Find where the given text appears and provide that cell's center as [x, y] coordinate. 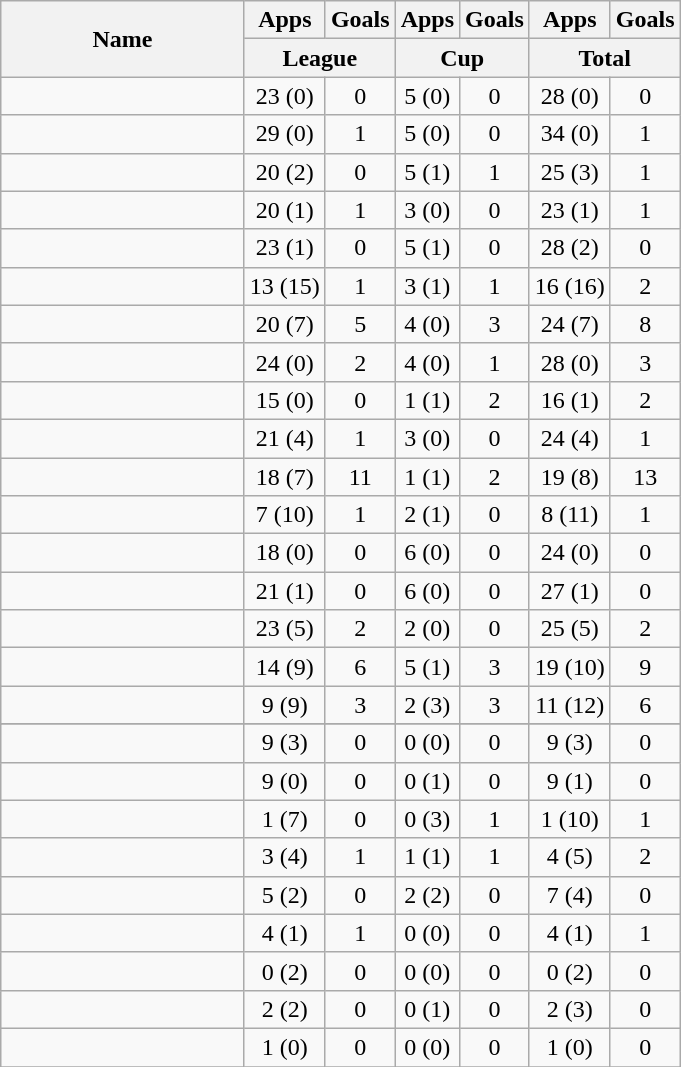
9 [645, 667]
24 (4) [570, 438]
9 (1) [570, 781]
7 (4) [570, 895]
League [320, 58]
5 (2) [284, 895]
Name [123, 39]
2 (0) [427, 629]
1 (7) [284, 819]
9 (0) [284, 781]
11 (12) [570, 705]
34 (0) [570, 134]
11 [360, 477]
9 (9) [284, 705]
21 (4) [284, 438]
8 (11) [570, 515]
28 (2) [570, 248]
16 (1) [570, 400]
21 (1) [284, 591]
24 (7) [570, 324]
25 (3) [570, 172]
23 (0) [284, 96]
19 (10) [570, 667]
23 (5) [284, 629]
25 (5) [570, 629]
16 (16) [570, 286]
Total [604, 58]
3 (4) [284, 857]
20 (7) [284, 324]
29 (0) [284, 134]
14 (9) [284, 667]
4 (5) [570, 857]
7 (10) [284, 515]
5 [360, 324]
3 (1) [427, 286]
1 (10) [570, 819]
27 (1) [570, 591]
8 [645, 324]
2 (1) [427, 515]
18 (7) [284, 477]
18 (0) [284, 553]
15 (0) [284, 400]
13 [645, 477]
Cup [462, 58]
20 (1) [284, 210]
20 (2) [284, 172]
19 (8) [570, 477]
0 (3) [427, 819]
13 (15) [284, 286]
